Determine the [x, y] coordinate at the center of the cell enclosing the given text.  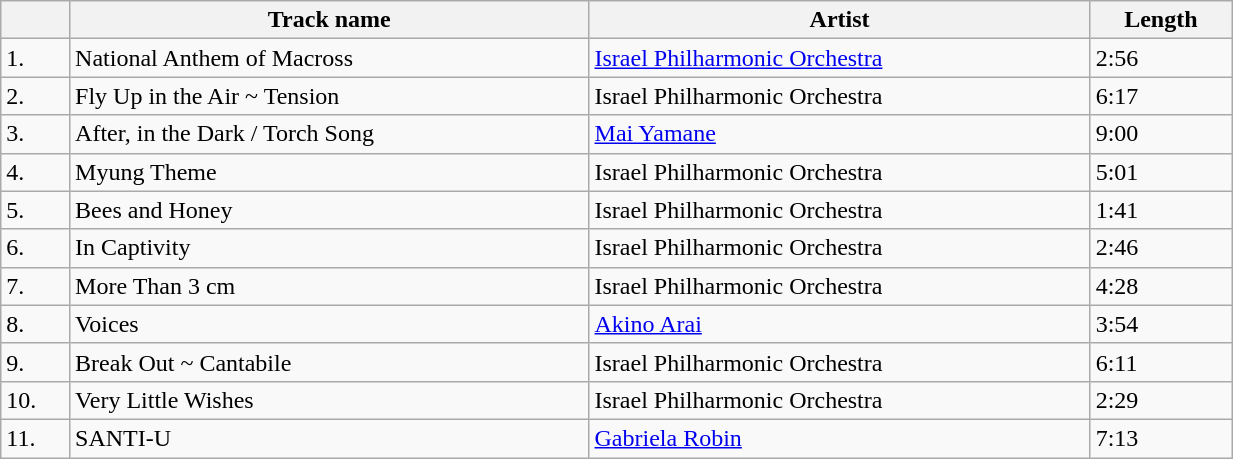
Artist [840, 20]
9. [36, 362]
2:29 [1161, 400]
1:41 [1161, 210]
Gabriela Robin [840, 438]
8. [36, 324]
6. [36, 248]
Length [1161, 20]
Fly Up in the Air ~ Tension [330, 96]
More Than 3 cm [330, 286]
Akino Arai [840, 324]
2. [36, 96]
2:46 [1161, 248]
9:00 [1161, 134]
Myung Theme [330, 172]
6:11 [1161, 362]
National Anthem of Macross [330, 58]
6:17 [1161, 96]
10. [36, 400]
Voices [330, 324]
3:54 [1161, 324]
4. [36, 172]
1. [36, 58]
7:13 [1161, 438]
3. [36, 134]
Break Out ~ Cantabile [330, 362]
5:01 [1161, 172]
11. [36, 438]
7. [36, 286]
Mai Yamane [840, 134]
5. [36, 210]
After, in the Dark / Torch Song [330, 134]
Bees and Honey [330, 210]
Very Little Wishes [330, 400]
In Captivity [330, 248]
Track name [330, 20]
SANTI-U [330, 438]
4:28 [1161, 286]
2:56 [1161, 58]
